Provide the (x, y) coordinate of the cell's center where the given text is located.  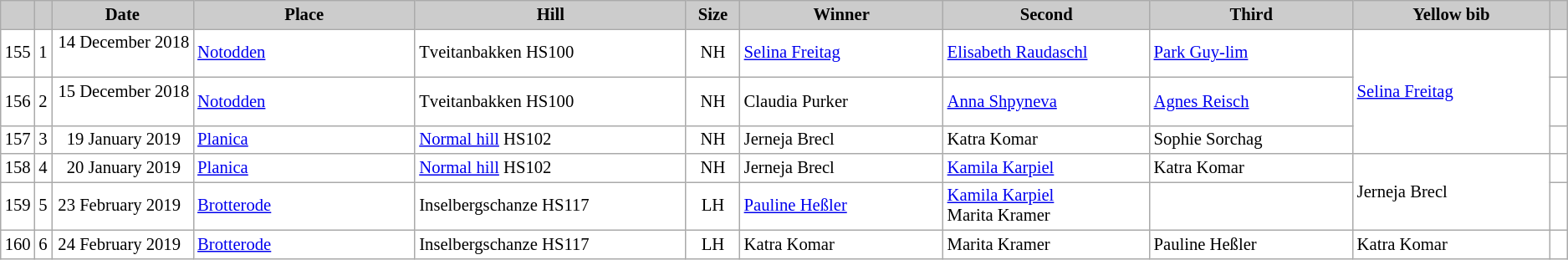
160 (18, 244)
Kamila Karpiel Marita Kramer (1047, 206)
2 (43, 101)
24 February 2019 (123, 244)
Kamila Karpiel (1047, 168)
158 (18, 168)
Yellow bib (1452, 14)
3 (43, 140)
23 February 2019 (123, 206)
156 (18, 101)
Claudia Purker (841, 101)
157 (18, 140)
15 December 2018 (123, 101)
159 (18, 206)
5 (43, 206)
14 December 2018 (123, 53)
Second (1047, 14)
Agnes Reisch (1251, 101)
1 (43, 53)
Date (123, 14)
Size (712, 14)
Anna Shpyneva (1047, 101)
Park Guy-lim (1251, 53)
Marita Kramer (1047, 244)
6 (43, 244)
155 (18, 53)
19 January 2019 (123, 140)
Winner (841, 14)
4 (43, 168)
Elisabeth Raudaschl (1047, 53)
Sophie Sorchag (1251, 140)
Place (304, 14)
Third (1251, 14)
20 January 2019 (123, 168)
Hill (550, 14)
